Return (X, Y) of the center of cell containing provided text 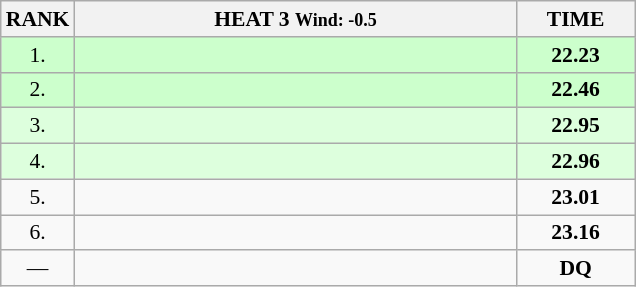
22.46 (576, 90)
HEAT 3 Wind: -0.5 (295, 19)
3. (38, 126)
5. (38, 197)
4. (38, 162)
TIME (576, 19)
1. (38, 55)
23.16 (576, 233)
23.01 (576, 197)
22.23 (576, 55)
22.95 (576, 126)
RANK (38, 19)
— (38, 269)
6. (38, 233)
22.96 (576, 162)
DQ (576, 269)
2. (38, 90)
